Return [x, y] of the center of cell containing provided text 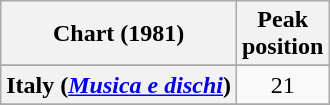
21 [282, 85]
Chart (1981) [119, 34]
Peakposition [282, 34]
Italy (Musica e dischi) [119, 85]
